Scan for the cell matching the given text and deliver its [x, y] coordinate at center. 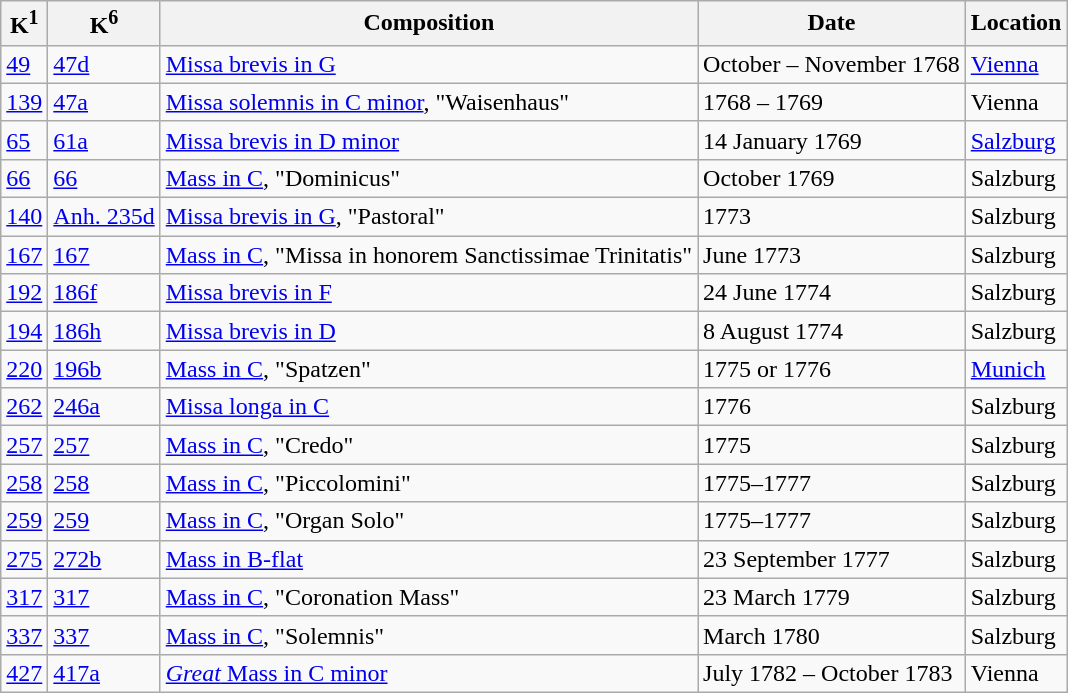
Missa solemnis in C minor, "Waisenhaus" [428, 102]
186h [104, 331]
194 [24, 331]
47d [104, 64]
Mass in B-flat [428, 559]
July 1782 – October 1783 [832, 673]
K6 [104, 24]
Mass in C, "Coronation Mass" [428, 597]
417a [104, 673]
1775 or 1776 [832, 369]
K1 [24, 24]
1776 [832, 407]
192 [24, 293]
1775 [832, 445]
Mass in C, "Missa in honorem Sanctissimae Trinitatis" [428, 255]
October 1769 [832, 178]
Mass in C, "Spatzen" [428, 369]
1768 – 1769 [832, 102]
Mass in C, "Organ Solo" [428, 521]
23 March 1779 [832, 597]
1773 [832, 217]
Missa brevis in G, "Pastoral" [428, 217]
23 September 1777 [832, 559]
Mass in C, "Dominicus" [428, 178]
Mass in C, "Solemnis" [428, 635]
Location [1016, 24]
262 [24, 407]
220 [24, 369]
Missa brevis in D [428, 331]
139 [24, 102]
49 [24, 64]
275 [24, 559]
October – November 1768 [832, 64]
246a [104, 407]
Great Mass in C minor [428, 673]
Date [832, 24]
272b [104, 559]
196b [104, 369]
Munich [1016, 369]
March 1780 [832, 635]
14 January 1769 [832, 140]
8 August 1774 [832, 331]
Composition [428, 24]
Missa longa in C [428, 407]
Mass in C, "Credo" [428, 445]
Missa brevis in G [428, 64]
65 [24, 140]
186f [104, 293]
June 1773 [832, 255]
47a [104, 102]
427 [24, 673]
140 [24, 217]
Missa brevis in F [428, 293]
Anh. 235d [104, 217]
Mass in C, "Piccolomini" [428, 483]
24 June 1774 [832, 293]
Missa brevis in D minor [428, 140]
61a [104, 140]
